Identify which cell holds the provided text, then report its [X, Y] central coordinate. 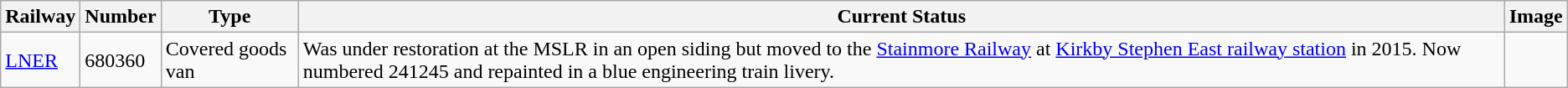
Number [121, 17]
Type [230, 17]
Covered goods van [230, 60]
LNER [40, 60]
Railway [40, 17]
Current Status [901, 17]
Image [1536, 17]
680360 [121, 60]
